Locate the cell with the specified text and output its (X, Y) center coordinate. 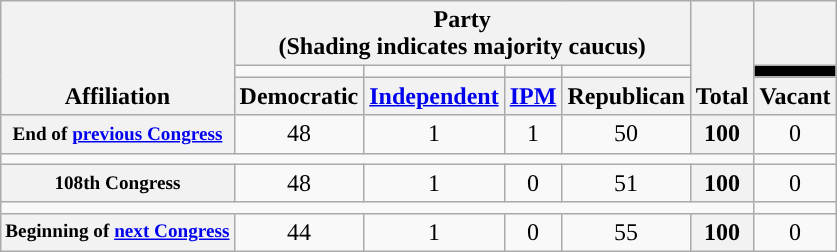
Vacant (795, 96)
Independent (434, 96)
Beginning of next Congress (118, 232)
51 (626, 183)
Democratic (299, 96)
Party (Shading indicates majority caucus) (462, 34)
50 (626, 134)
108th Congress (118, 183)
Republican (626, 96)
55 (626, 232)
Total (722, 58)
End of previous Congress (118, 134)
IPM (533, 96)
44 (299, 232)
Affiliation (118, 58)
